Find where the given text appears and provide that cell's center as (X, Y) coordinate. 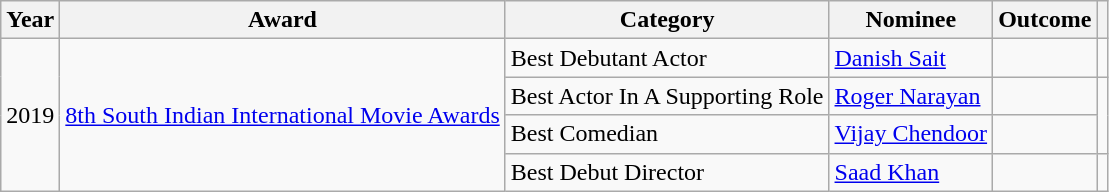
Danish Sait (911, 58)
Best Debutant Actor (667, 58)
Best Debut Director (667, 172)
Best Comedian (667, 134)
Category (667, 20)
Saad Khan (911, 172)
2019 (30, 115)
Best Actor In A Supporting Role (667, 96)
Outcome (1045, 20)
Nominee (911, 20)
Vijay Chendoor (911, 134)
Award (282, 20)
Roger Narayan (911, 96)
Year (30, 20)
8th South Indian International Movie Awards (282, 115)
